Determine the (x, y) coordinate at the center of the cell enclosing the given text.  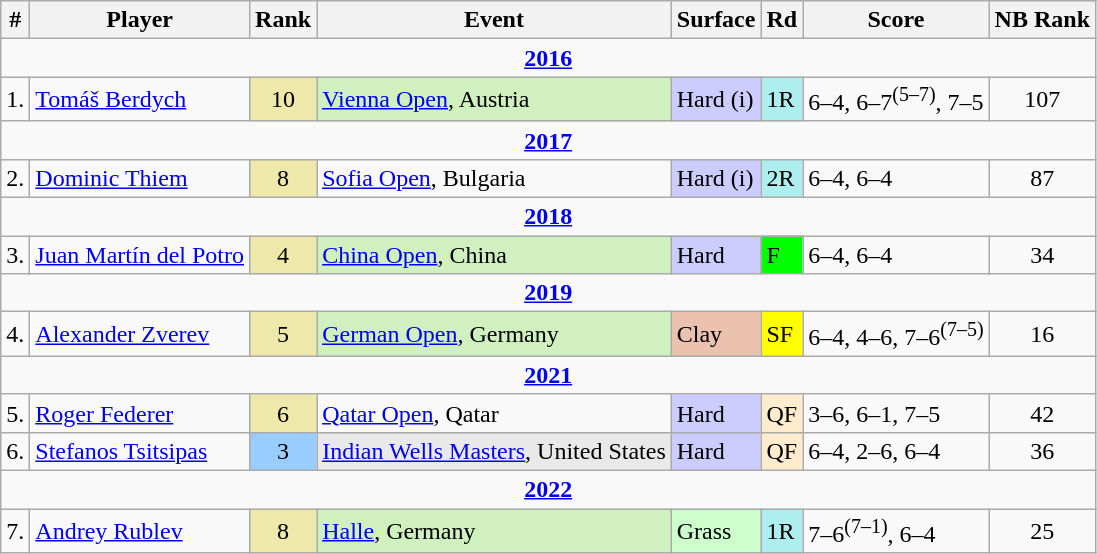
F (782, 255)
3. (16, 255)
3 (284, 451)
Sofia Open, Bulgaria (494, 178)
Dominic Thiem (140, 178)
2019 (548, 293)
Alexander Zverev (140, 334)
7–6(7–1), 6–4 (896, 532)
Rd (782, 20)
SF (782, 334)
NB Rank (1042, 20)
Qatar Open, Qatar (494, 413)
Player (140, 20)
2. (16, 178)
3–6, 6–1, 7–5 (896, 413)
Rank (284, 20)
Clay (716, 334)
2017 (548, 140)
42 (1042, 413)
2R (782, 178)
6–4, 6–7(5–7), 7–5 (896, 100)
Event (494, 20)
5. (16, 413)
2022 (548, 489)
4 (284, 255)
34 (1042, 255)
Indian Wells Masters, United States (494, 451)
Andrey Rublev (140, 532)
16 (1042, 334)
1. (16, 100)
Vienna Open, Austria (494, 100)
Juan Martín del Potro (140, 255)
5 (284, 334)
# (16, 20)
Stefanos Tsitsipas (140, 451)
Surface (716, 20)
Halle, Germany (494, 532)
25 (1042, 532)
10 (284, 100)
7. (16, 532)
6–4, 2–6, 6–4 (896, 451)
Tomáš Berdych (140, 100)
4. (16, 334)
87 (1042, 178)
German Open, Germany (494, 334)
36 (1042, 451)
107 (1042, 100)
China Open, China (494, 255)
6 (284, 413)
2018 (548, 217)
6. (16, 451)
2016 (548, 58)
Score (896, 20)
2021 (548, 375)
6–4, 4–6, 7–6(7–5) (896, 334)
Roger Federer (140, 413)
Grass (716, 532)
